Find where the given text appears and provide that cell's center as (x, y) coordinate. 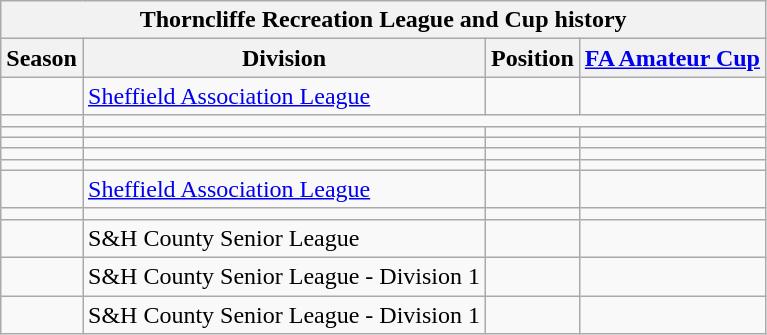
Season (42, 58)
S&H County Senior League (284, 238)
FA Amateur Cup (672, 58)
Thorncliffe Recreation League and Cup history (384, 20)
Division (284, 58)
Position (533, 58)
